Pinpoint the cell where the given text exists, returning its (x, y) midpoint coordinate. 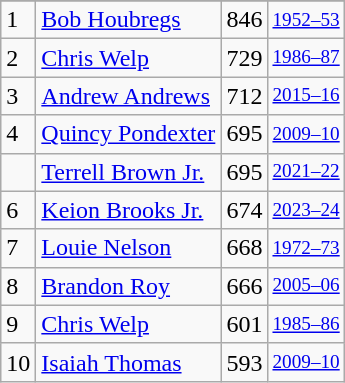
Bob Houbregs (128, 20)
601 (244, 324)
Keion Brooks Jr. (128, 210)
712 (244, 96)
8 (18, 286)
2021–22 (306, 172)
Brandon Roy (128, 286)
846 (244, 20)
2023–24 (306, 210)
2005–06 (306, 286)
2 (18, 58)
Andrew Andrews (128, 96)
1986–87 (306, 58)
1972–73 (306, 248)
1 (18, 20)
Louie Nelson (128, 248)
Terrell Brown Jr. (128, 172)
2015–16 (306, 96)
1985–86 (306, 324)
1952–53 (306, 20)
6 (18, 210)
Quincy Pondexter (128, 134)
668 (244, 248)
674 (244, 210)
3 (18, 96)
Isaiah Thomas (128, 362)
666 (244, 286)
10 (18, 362)
9 (18, 324)
7 (18, 248)
729 (244, 58)
593 (244, 362)
4 (18, 134)
